Pinpoint the cell where the given text exists, returning its (X, Y) midpoint coordinate. 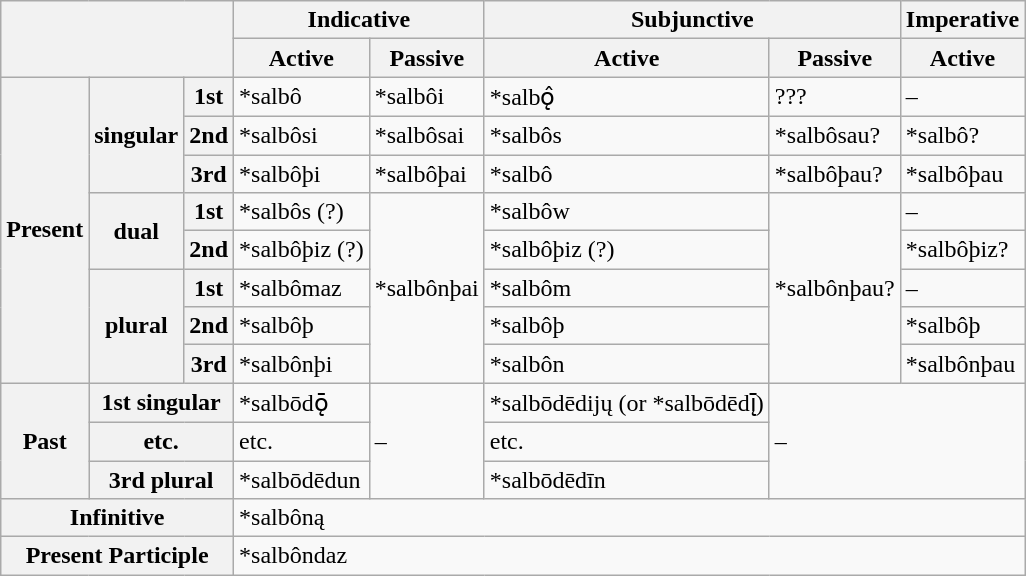
*salbôi (426, 97)
*salbôsau? (834, 135)
*salbôþau (962, 173)
plural (136, 326)
*salbôm (626, 288)
*salbôw (626, 212)
Indicative (360, 20)
*salbônþau? (834, 288)
Subjunctive (692, 20)
*salbôsai (426, 135)
*salbôs (?) (302, 212)
*salbônþi (302, 364)
*salbôną (630, 518)
*salbôn (626, 364)
Infinitive (118, 518)
*salbômaz (302, 288)
Past (45, 441)
*salbōdēdijų (or *salbōdēdį̄) (626, 403)
*salbônþau (962, 364)
*salbôþau? (834, 173)
*salbôndaz (630, 556)
*salbôþiz? (962, 250)
*salbôþi (302, 173)
*salbôs (626, 135)
Present (45, 230)
*salbôsi (302, 135)
Imperative (962, 20)
3rd plural (162, 479)
*salbôþai (426, 173)
1st singular (162, 403)
*salbōdēdīn (626, 479)
*salbô? (962, 135)
*salbōdēdun (302, 479)
singular (136, 135)
*salbǫ̂ (626, 97)
*salbōdǭ (302, 403)
*salbônþai (426, 288)
??? (834, 97)
Present Participle (118, 556)
dual (136, 231)
